Locate the cell with the specified text and output its [x, y] center coordinate. 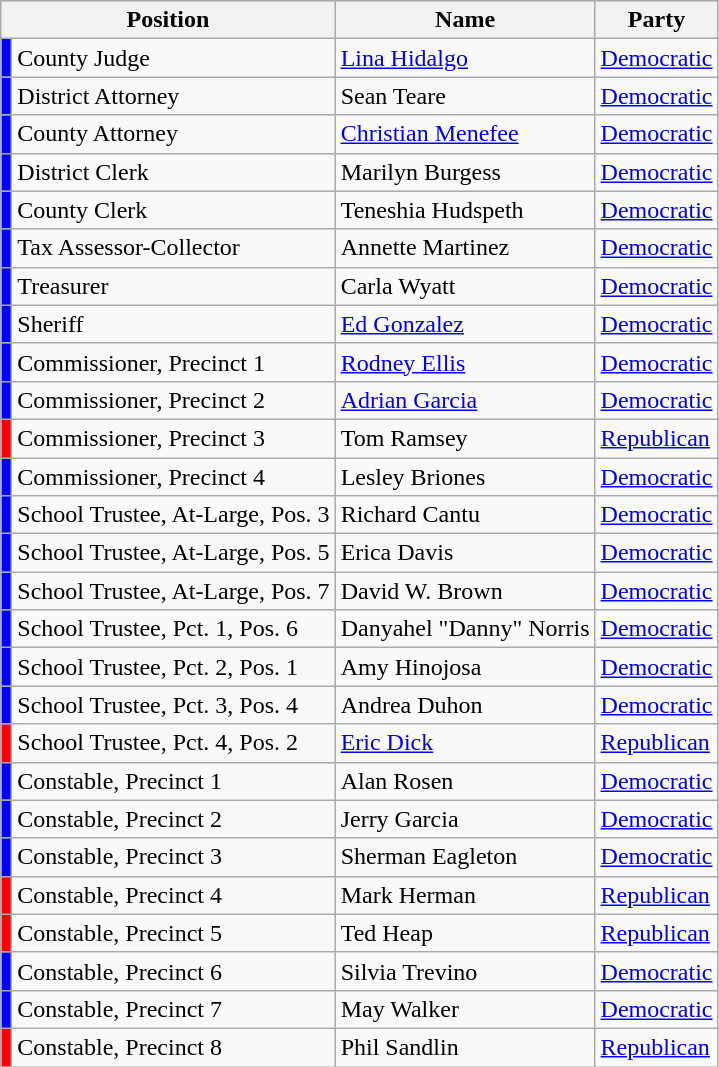
Christian Menefee [465, 134]
District Clerk [174, 172]
Commissioner, Precinct 4 [174, 477]
Annette Martinez [465, 248]
Commissioner, Precinct 1 [174, 362]
School Trustee, Pct. 3, Pos. 4 [174, 705]
Rodney Ellis [465, 362]
School Trustee, At-Large, Pos. 5 [174, 553]
Phil Sandlin [465, 1047]
County Judge [174, 58]
Constable, Precinct 3 [174, 857]
Name [465, 20]
Tom Ramsey [465, 438]
County Clerk [174, 210]
Teneshia Hudspeth [465, 210]
School Trustee, Pct. 1, Pos. 6 [174, 629]
Danyahel "Danny" Norris [465, 629]
County Attorney [174, 134]
Commissioner, Precinct 2 [174, 400]
District Attorney [174, 96]
Constable, Precinct 6 [174, 971]
Amy Hinojosa [465, 667]
Alan Rosen [465, 781]
Constable, Precinct 4 [174, 895]
Constable, Precinct 5 [174, 933]
Treasurer [174, 286]
David W. Brown [465, 591]
Position [168, 20]
Sherman Eagleton [465, 857]
Lesley Briones [465, 477]
Adrian Garcia [465, 400]
Party [656, 20]
Sheriff [174, 324]
Constable, Precinct 2 [174, 819]
Constable, Precinct 8 [174, 1047]
Constable, Precinct 7 [174, 1009]
May Walker [465, 1009]
Lina Hidalgo [465, 58]
Ted Heap [465, 933]
Constable, Precinct 1 [174, 781]
Eric Dick [465, 743]
School Trustee, Pct. 2, Pos. 1 [174, 667]
Marilyn Burgess [465, 172]
Mark Herman [465, 895]
Jerry Garcia [465, 819]
Erica Davis [465, 553]
Carla Wyatt [465, 286]
Sean Teare [465, 96]
Richard Cantu [465, 515]
School Trustee, At-Large, Pos. 7 [174, 591]
Tax Assessor-Collector [174, 248]
Ed Gonzalez [465, 324]
School Trustee, At-Large, Pos. 3 [174, 515]
School Trustee, Pct. 4, Pos. 2 [174, 743]
Andrea Duhon [465, 705]
Silvia Trevino [465, 971]
Commissioner, Precinct 3 [174, 438]
